Output the [X, Y] coordinate of the center of the cell containing the given text.  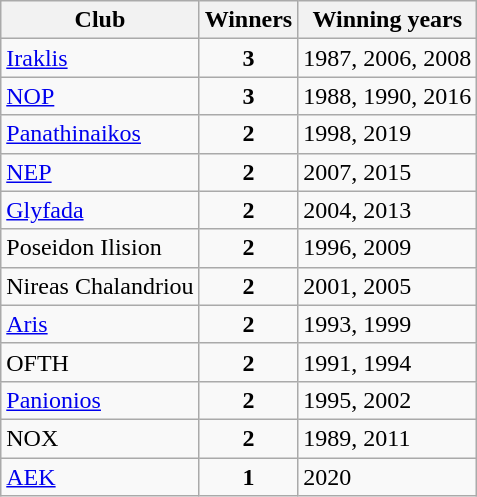
NEP [100, 172]
Winners [248, 20]
Nireas Chalandriou [100, 286]
NOP [100, 96]
Panionios [100, 400]
OFTH [100, 362]
2007, 2015 [388, 172]
NOX [100, 438]
1995, 2002 [388, 400]
Aris [100, 324]
1996, 2009 [388, 248]
Iraklis [100, 58]
2001, 2005 [388, 286]
1998, 2019 [388, 134]
2004, 2013 [388, 210]
1988, 1990, 2016 [388, 96]
Panathinaikos [100, 134]
Glyfada [100, 210]
2020 [388, 477]
Club [100, 20]
1987, 2006, 2008 [388, 58]
Poseidon Ilision [100, 248]
1993, 1999 [388, 324]
Winning years [388, 20]
AEK [100, 477]
1 [248, 477]
1991, 1994 [388, 362]
1989, 2011 [388, 438]
